Search for the cell housing the specified text and yield its (x, y) center coordinate. 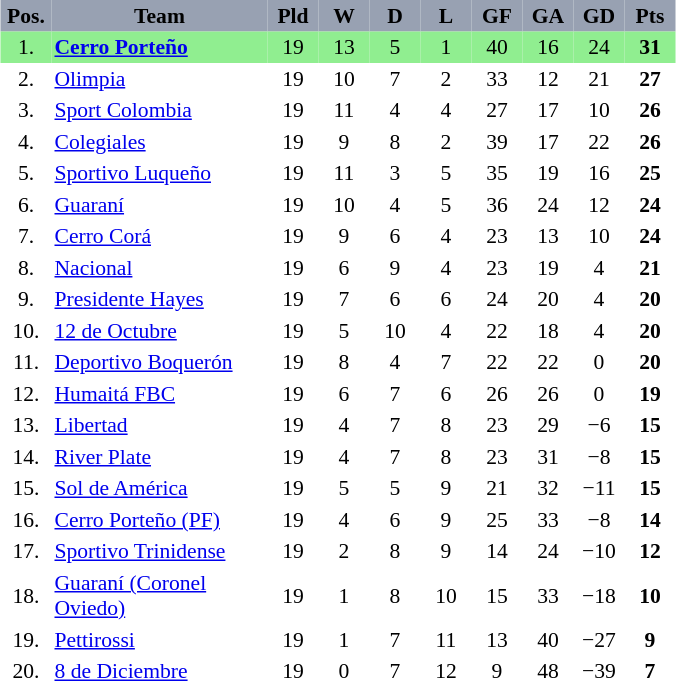
Pos. (26, 16)
Team (160, 16)
−27 (600, 640)
5. (26, 174)
18. (26, 596)
Presidente Hayes (160, 300)
Pts (650, 16)
8. (26, 268)
Deportivo Boquerón (160, 363)
6. (26, 205)
17. (26, 552)
10. (26, 331)
18 (548, 331)
32 (548, 489)
Libertad (160, 426)
3. (26, 111)
Pld (294, 16)
−6 (600, 426)
11. (26, 363)
GD (600, 16)
W (344, 16)
D (396, 16)
7. (26, 237)
39 (498, 142)
36 (498, 205)
19. (26, 640)
9. (26, 300)
Cerro Corá (160, 237)
Colegiales (160, 142)
Sport Colombia (160, 111)
16. (26, 520)
−10 (600, 552)
Pettirossi (160, 640)
14. (26, 457)
Guaraní (Coronel Oviedo) (160, 596)
−18 (600, 596)
−11 (600, 489)
29 (548, 426)
15. (26, 489)
13. (26, 426)
Guaraní (160, 205)
3 (396, 174)
GA (548, 16)
2. (26, 79)
Sportivo Luqueño (160, 174)
GF (498, 16)
12 de Octubre (160, 331)
Nacional (160, 268)
12. (26, 394)
Humaitá FBC (160, 394)
Olimpia (160, 79)
Cerro Porteño (PF) (160, 520)
Sportivo Trinidense (160, 552)
Sol de América (160, 489)
35 (498, 174)
Cerro Porteño (160, 48)
1. (26, 48)
River Plate (160, 457)
L (446, 16)
4. (26, 142)
